Scan for the cell matching the given text and deliver its [x, y] coordinate at center. 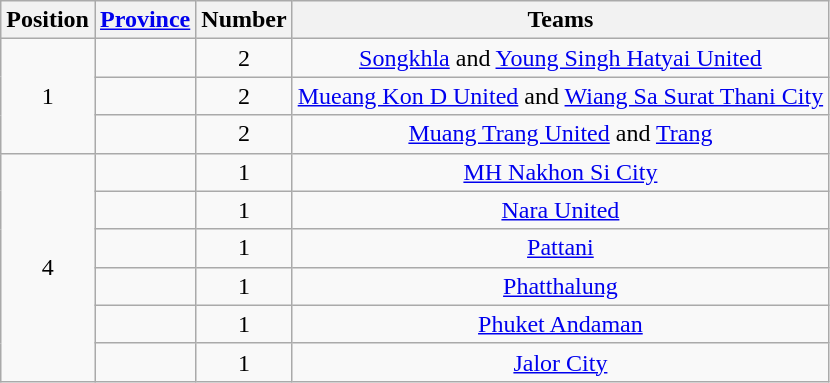
Mueang Kon D United and Wiang Sa Surat Thani City [560, 96]
Muang Trang United and Trang [560, 134]
Number [244, 20]
4 [48, 267]
Province [144, 20]
Phuket Andaman [560, 324]
Jalor City [560, 362]
MH Nakhon Si City [560, 172]
Phatthalung [560, 286]
Position [48, 20]
Teams [560, 20]
Pattani [560, 248]
Songkhla and Young Singh Hatyai United [560, 58]
Nara United [560, 210]
